Output the (x, y) coordinate of the center of the cell containing the given text.  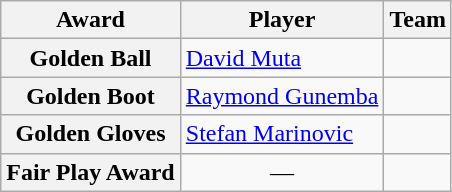
Golden Gloves (91, 134)
Team (418, 20)
David Muta (282, 58)
Stefan Marinovic (282, 134)
Award (91, 20)
— (282, 172)
Golden Boot (91, 96)
Golden Ball (91, 58)
Player (282, 20)
Raymond Gunemba (282, 96)
Fair Play Award (91, 172)
